Determine the (x, y) coordinate at the center of the cell enclosing the given text.  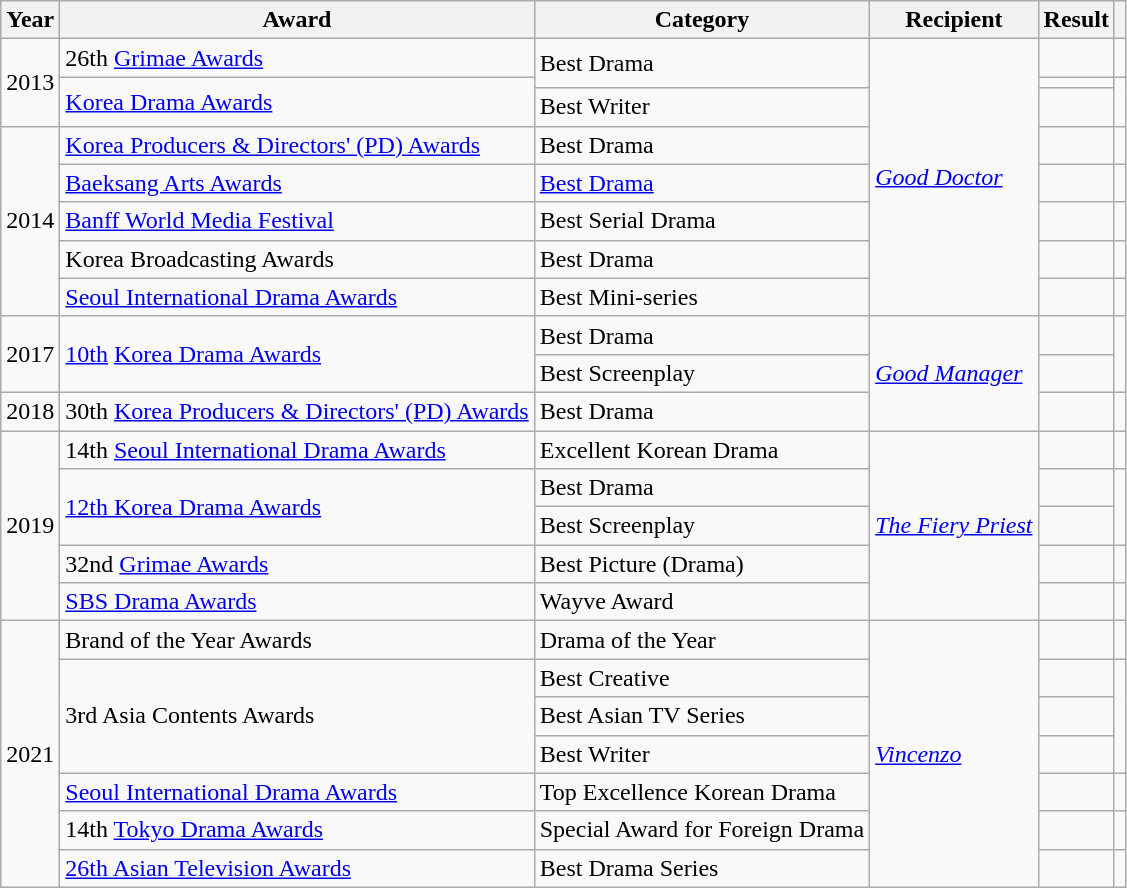
Excellent Korean Drama (702, 449)
14th Seoul International Drama Awards (297, 449)
2014 (30, 221)
Result (1076, 20)
2021 (30, 754)
Award (297, 20)
Top Excellence Korean Drama (702, 792)
Year (30, 20)
Baeksang Arts Awards (297, 183)
Best Drama Series (702, 868)
Wayve Award (702, 602)
32nd Grimae Awards (297, 564)
Best Picture (Drama) (702, 564)
SBS Drama Awards (297, 602)
Banff World Media Festival (297, 221)
The Fiery Priest (954, 525)
Good Doctor (954, 178)
Best Asian TV Series (702, 716)
Best Serial Drama (702, 221)
Korea Drama Awards (297, 102)
Category (702, 20)
3rd Asia Contents Awards (297, 716)
2019 (30, 525)
2017 (30, 354)
Recipient (954, 20)
10th Korea Drama Awards (297, 354)
26th Asian Television Awards (297, 868)
Korea Broadcasting Awards (297, 259)
Korea Producers & Directors' (PD) Awards (297, 145)
Brand of the Year Awards (297, 640)
Best Mini-series (702, 297)
Vincenzo (954, 754)
12th Korea Drama Awards (297, 507)
14th Tokyo Drama Awards (297, 830)
2013 (30, 82)
26th Grimae Awards (297, 58)
Best Creative (702, 678)
Drama of the Year (702, 640)
Good Manager (954, 373)
2018 (30, 411)
30th Korea Producers & Directors' (PD) Awards (297, 411)
Special Award for Foreign Drama (702, 830)
